Search for the cell housing the specified text and yield its (X, Y) center coordinate. 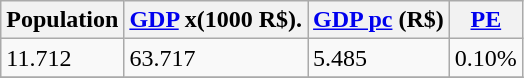
PE (486, 20)
Population (62, 20)
0.10% (486, 58)
63.717 (216, 58)
11.712 (62, 58)
GDP x(1000 R$). (216, 20)
5.485 (379, 58)
GDP pc (R$) (379, 20)
